From the cell containing the given text, extract its center point as [x, y] coordinate. 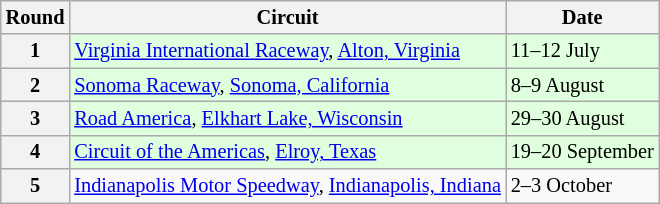
8–9 August [582, 85]
11–12 July [582, 51]
Round [36, 17]
3 [36, 118]
Date [582, 17]
1 [36, 51]
29–30 August [582, 118]
Circuit of the Americas, Elroy, Texas [287, 152]
Sonoma Raceway, Sonoma, California [287, 85]
Indianapolis Motor Speedway, Indianapolis, Indiana [287, 186]
Road America, Elkhart Lake, Wisconsin [287, 118]
2–3 October [582, 186]
4 [36, 152]
Circuit [287, 17]
2 [36, 85]
19–20 September [582, 152]
Virginia International Raceway, Alton, Virginia [287, 51]
5 [36, 186]
